From the cell containing the given text, extract its center point as [x, y] coordinate. 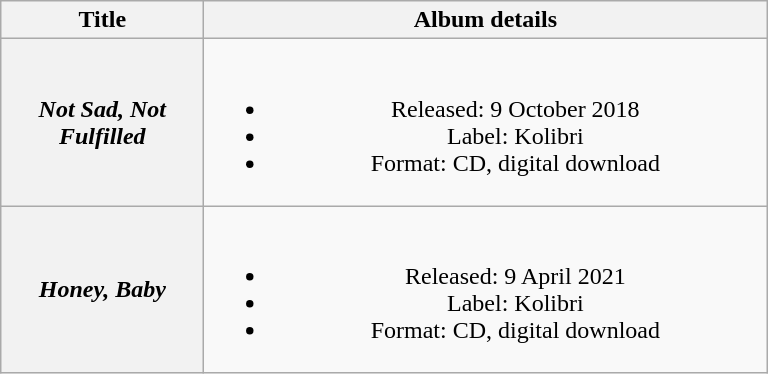
Not Sad, Not Fulfilled [102, 122]
Released: 9 October 2018Label: KolibriFormat: CD, digital download [486, 122]
Honey, Baby [102, 290]
Title [102, 20]
Album details [486, 20]
Released: 9 April 2021Label: KolibriFormat: CD, digital download [486, 290]
